Pinpoint the cell where the given text exists, returning its [x, y] midpoint coordinate. 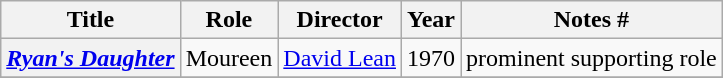
Director [340, 20]
1970 [430, 58]
Ryan's Daughter [90, 58]
Role [229, 20]
Title [90, 20]
prominent supporting role [592, 58]
David Lean [340, 58]
Year [430, 20]
Moureen [229, 58]
Notes # [592, 20]
